Capture the cell that displays the provided text and extract its [X, Y] central coordinate. 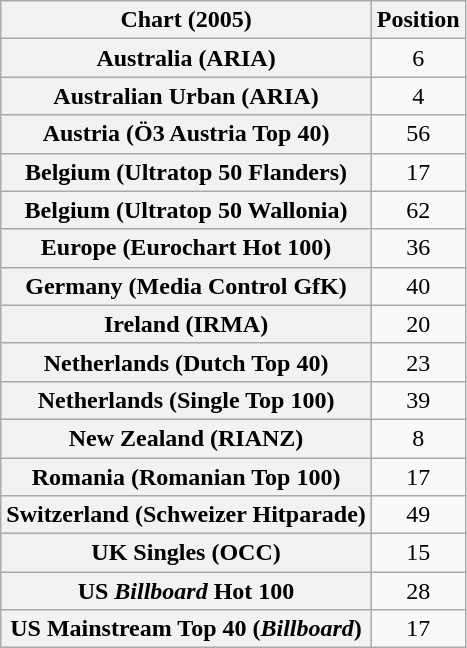
28 [418, 591]
20 [418, 324]
Australia (ARIA) [186, 58]
Switzerland (Schweizer Hitparade) [186, 515]
Netherlands (Dutch Top 40) [186, 362]
Austria (Ö3 Austria Top 40) [186, 134]
Belgium (Ultratop 50 Wallonia) [186, 210]
6 [418, 58]
49 [418, 515]
US Billboard Hot 100 [186, 591]
Germany (Media Control GfK) [186, 286]
Ireland (IRMA) [186, 324]
39 [418, 400]
Belgium (Ultratop 50 Flanders) [186, 172]
US Mainstream Top 40 (Billboard) [186, 629]
Position [418, 20]
4 [418, 96]
40 [418, 286]
62 [418, 210]
23 [418, 362]
36 [418, 248]
15 [418, 553]
Romania (Romanian Top 100) [186, 477]
Australian Urban (ARIA) [186, 96]
UK Singles (OCC) [186, 553]
Netherlands (Single Top 100) [186, 400]
56 [418, 134]
8 [418, 438]
Europe (Eurochart Hot 100) [186, 248]
Chart (2005) [186, 20]
New Zealand (RIANZ) [186, 438]
